Return (x, y) of the center of cell containing provided text 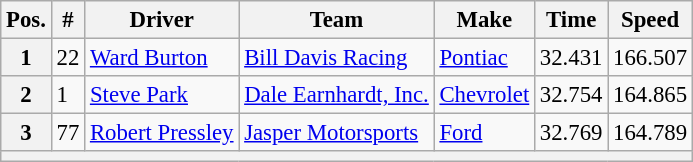
Ward Burton (162, 58)
Time (572, 20)
Pos. (26, 20)
Chevrolet (484, 95)
Jasper Motorsports (336, 133)
Robert Pressley (162, 133)
3 (26, 133)
Bill Davis Racing (336, 58)
# (68, 20)
Speed (650, 20)
22 (68, 58)
32.754 (572, 95)
166.507 (650, 58)
Pontiac (484, 58)
77 (68, 133)
Team (336, 20)
164.865 (650, 95)
Ford (484, 133)
32.431 (572, 58)
Dale Earnhardt, Inc. (336, 95)
Driver (162, 20)
Make (484, 20)
32.769 (572, 133)
2 (26, 95)
164.789 (650, 133)
Steve Park (162, 95)
